Find where the given text appears and provide that cell's center as [x, y] coordinate. 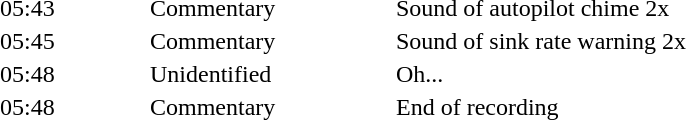
Unidentified [270, 74]
Commentary [270, 41]
